Pinpoint the cell where the given text exists, returning its (X, Y) midpoint coordinate. 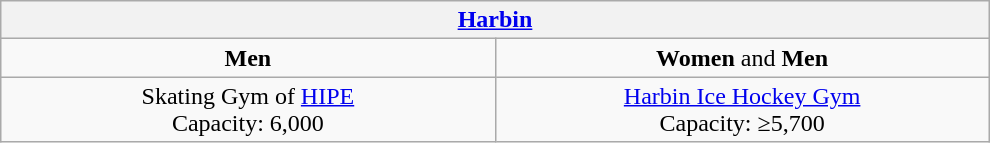
Men (248, 58)
Women and Men (742, 58)
Harbin Ice Hockey GymCapacity: ≥5,700 (742, 110)
Skating Gym of HIPECapacity: 6,000 (248, 110)
Harbin (495, 20)
